Detect which cell encompasses the target text, then output its [x, y] center coordinate. 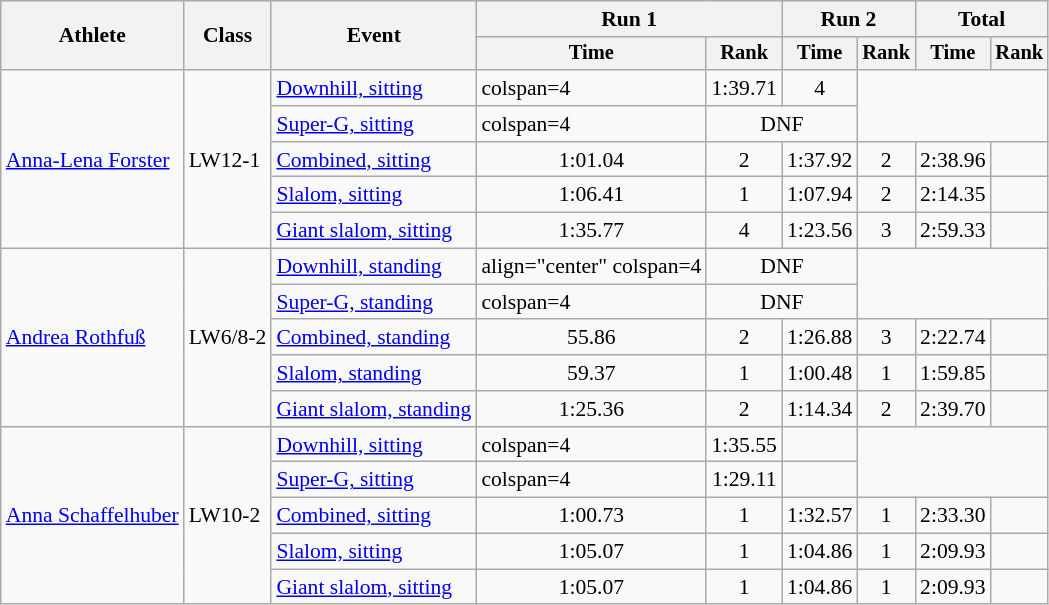
1:00.73 [591, 516]
2:39.70 [952, 409]
Anna-Lena Forster [92, 159]
Slalom, standing [374, 373]
Run 1 [629, 19]
Run 2 [848, 19]
55.86 [591, 338]
2:33.30 [952, 516]
2:38.96 [952, 160]
1:35.55 [744, 445]
1:39.71 [744, 88]
Giant slalom, standing [374, 409]
1:29.11 [744, 480]
1:26.88 [820, 338]
Combined, standing [374, 338]
2:14.35 [952, 195]
Event [374, 36]
59.37 [591, 373]
align="center" colspan=4 [591, 267]
Downhill, standing [374, 267]
LW6/8-2 [228, 338]
Total [982, 19]
1:32.57 [820, 516]
1:37.92 [820, 160]
Anna Schaffelhuber [92, 516]
1:01.04 [591, 160]
Andrea Rothfuß [92, 338]
1:23.56 [820, 231]
2:59.33 [952, 231]
1:25.36 [591, 409]
Athlete [92, 36]
2:22.74 [952, 338]
1:59.85 [952, 373]
1:06.41 [591, 195]
1:14.34 [820, 409]
1:00.48 [820, 373]
LW12-1 [228, 159]
LW10-2 [228, 516]
Super-G, standing [374, 302]
1:07.94 [820, 195]
1:35.77 [591, 231]
Class [228, 36]
